Search for the cell housing the specified text and yield its (X, Y) center coordinate. 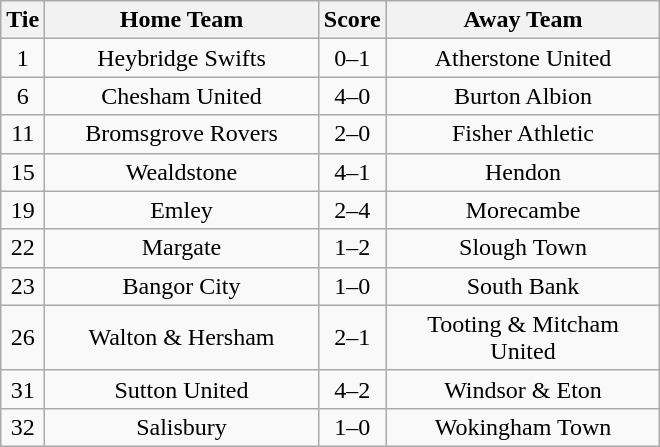
22 (23, 248)
Wealdstone (182, 172)
Bangor City (182, 286)
Emley (182, 210)
2–4 (352, 210)
Burton Albion (523, 96)
2–1 (352, 338)
Slough Town (523, 248)
Salisbury (182, 427)
1 (23, 58)
Away Team (523, 20)
15 (23, 172)
11 (23, 134)
Walton & Hersham (182, 338)
Bromsgrove Rovers (182, 134)
1–2 (352, 248)
Score (352, 20)
Sutton United (182, 389)
4–0 (352, 96)
32 (23, 427)
2–0 (352, 134)
Margate (182, 248)
Windsor & Eton (523, 389)
Morecambe (523, 210)
4–1 (352, 172)
Tie (23, 20)
Heybridge Swifts (182, 58)
Hendon (523, 172)
19 (23, 210)
Fisher Athletic (523, 134)
6 (23, 96)
4–2 (352, 389)
26 (23, 338)
Wokingham Town (523, 427)
0–1 (352, 58)
Tooting & Mitcham United (523, 338)
Chesham United (182, 96)
South Bank (523, 286)
Atherstone United (523, 58)
23 (23, 286)
Home Team (182, 20)
31 (23, 389)
